Search for the cell housing the specified text and yield its [X, Y] center coordinate. 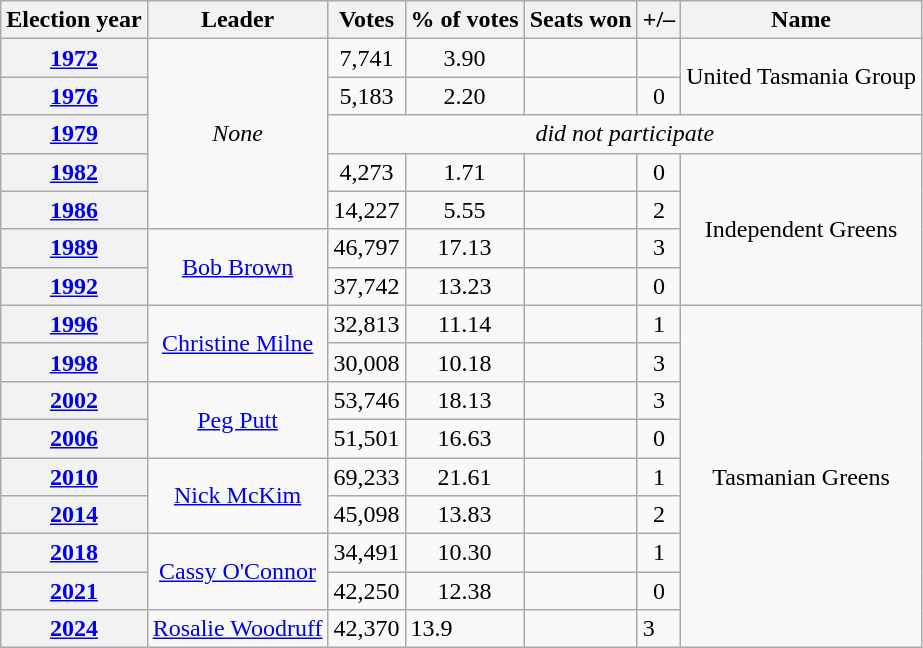
1992 [74, 286]
2002 [74, 400]
42,250 [366, 591]
2014 [74, 515]
Seats won [580, 20]
37,742 [366, 286]
Cassy O'Connor [238, 572]
34,491 [366, 553]
Election year [74, 20]
United Tasmania Group [802, 77]
53,746 [366, 400]
2021 [74, 591]
2006 [74, 438]
4,273 [366, 172]
Tasmanian Greens [802, 476]
45,098 [366, 515]
10.30 [464, 553]
1982 [74, 172]
12.38 [464, 591]
Rosalie Woodruff [238, 629]
3.90 [464, 58]
None [238, 134]
1.71 [464, 172]
2018 [74, 553]
32,813 [366, 324]
Name [802, 20]
13.9 [464, 629]
42,370 [366, 629]
30,008 [366, 362]
2.20 [464, 96]
Votes [366, 20]
7,741 [366, 58]
13.23 [464, 286]
Bob Brown [238, 267]
2024 [74, 629]
46,797 [366, 248]
17.13 [464, 248]
Nick McKim [238, 496]
1998 [74, 362]
+/– [658, 20]
11.14 [464, 324]
1986 [74, 210]
2010 [74, 477]
Independent Greens [802, 229]
21.61 [464, 477]
1989 [74, 248]
10.18 [464, 362]
Peg Putt [238, 419]
1979 [74, 134]
% of votes [464, 20]
Leader [238, 20]
18.13 [464, 400]
14,227 [366, 210]
16.63 [464, 438]
did not participate [624, 134]
1976 [74, 96]
5,183 [366, 96]
51,501 [366, 438]
69,233 [366, 477]
1972 [74, 58]
1996 [74, 324]
5.55 [464, 210]
13.83 [464, 515]
Christine Milne [238, 343]
